Capture the cell that displays the provided text and extract its [X, Y] central coordinate. 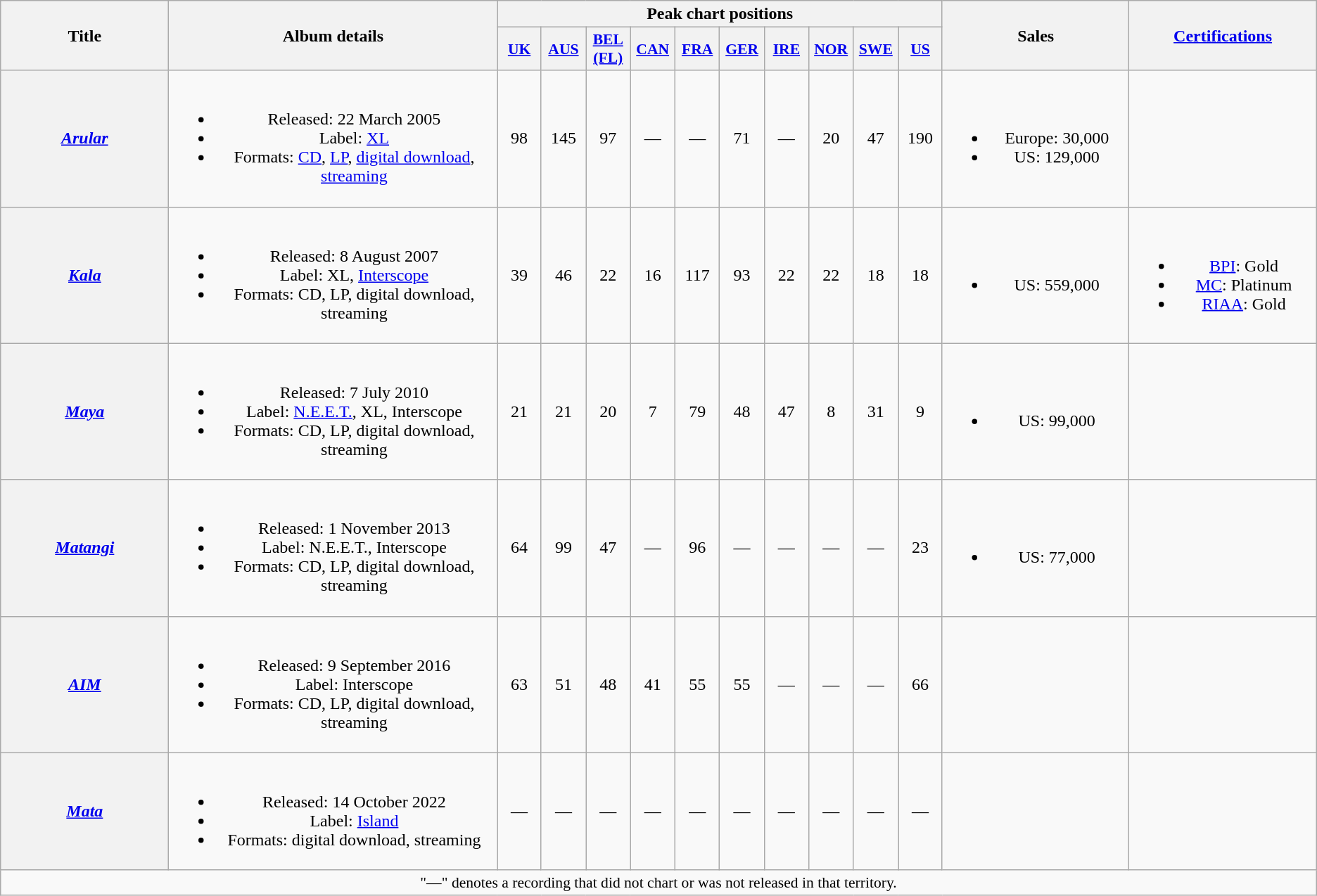
Released: 1 November 2013Label: N.E.E.T., InterscopeFormats: CD, LP, digital download, streaming [333, 548]
UK [519, 49]
Title [84, 35]
SWE [876, 49]
63 [519, 684]
8 [831, 411]
GER [742, 49]
Sales [1036, 35]
66 [920, 684]
Album details [333, 35]
117 [696, 275]
Peak chart positions [720, 14]
7 [653, 411]
Kala [84, 275]
51 [563, 684]
64 [519, 548]
46 [563, 275]
IRE [787, 49]
23 [920, 548]
Arular [84, 139]
US: 99,000 [1036, 411]
Released: 9 September 2016Label: InterscopeFormats: CD, LP, digital download, streaming [333, 684]
Released: 22 March 2005Label: XLFormats: CD, LP, digital download, streaming [333, 139]
Released: 14 October 2022Label: IslandFormats: digital download, streaming [333, 812]
BEL(FL) [608, 49]
93 [742, 275]
Mata [84, 812]
Released: 8 August 2007Label: XL, InterscopeFormats: CD, LP, digital download, streaming [333, 275]
145 [563, 139]
Europe: 30,000US: 129,000 [1036, 139]
NOR [831, 49]
98 [519, 139]
97 [608, 139]
16 [653, 275]
US: 559,000 [1036, 275]
BPI: GoldMC: PlatinumRIAA: Gold [1223, 275]
99 [563, 548]
9 [920, 411]
Certifications [1223, 35]
FRA [696, 49]
79 [696, 411]
41 [653, 684]
Maya [84, 411]
AIM [84, 684]
US: 77,000 [1036, 548]
71 [742, 139]
Matangi [84, 548]
"—" denotes a recording that did not chart or was not released in that territory. [658, 883]
190 [920, 139]
31 [876, 411]
Released: 7 July 2010Label: N.E.E.T., XL, InterscopeFormats: CD, LP, digital download, streaming [333, 411]
96 [696, 548]
39 [519, 275]
US [920, 49]
AUS [563, 49]
CAN [653, 49]
